Search for the cell housing the specified text and yield its [x, y] center coordinate. 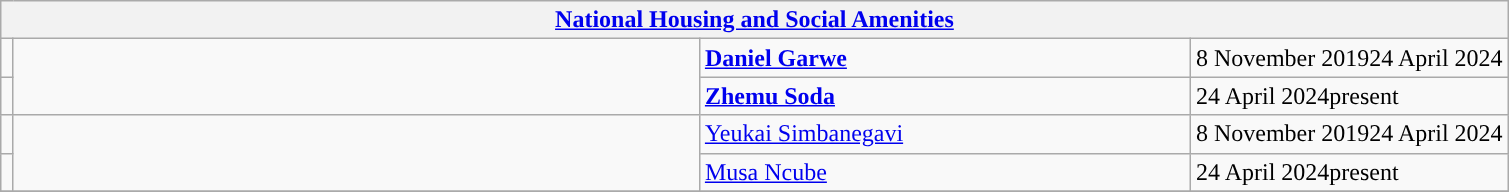
Zhemu Soda [944, 96]
Daniel Garwe [944, 58]
National Housing and Social Amenities [754, 20]
Musa Ncube [944, 172]
Yeukai Simbanegavi [944, 134]
